Provide the [X, Y] coordinate of the cell's center where the given text is located.  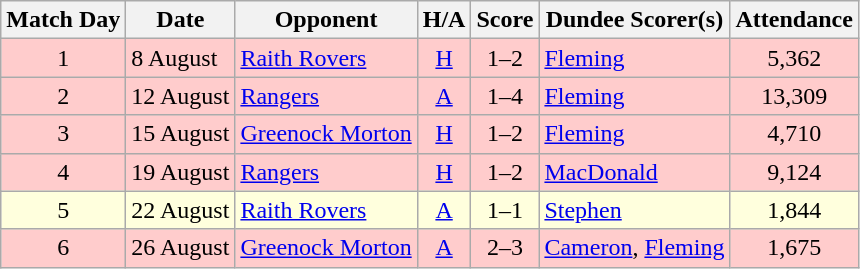
1–4 [505, 96]
5 [64, 210]
22 August [180, 210]
1 [64, 58]
8 August [180, 58]
Dundee Scorer(s) [634, 20]
2–3 [505, 248]
13,309 [794, 96]
Cameron, Fleming [634, 248]
3 [64, 134]
9,124 [794, 172]
H/A [444, 20]
Score [505, 20]
MacDonald [634, 172]
19 August [180, 172]
4 [64, 172]
4,710 [794, 134]
2 [64, 96]
5,362 [794, 58]
1–1 [505, 210]
Attendance [794, 20]
Match Day [64, 20]
1,675 [794, 248]
Date [180, 20]
15 August [180, 134]
12 August [180, 96]
Opponent [326, 20]
Stephen [634, 210]
1,844 [794, 210]
26 August [180, 248]
6 [64, 248]
